Return [x, y] of the center of cell containing provided text 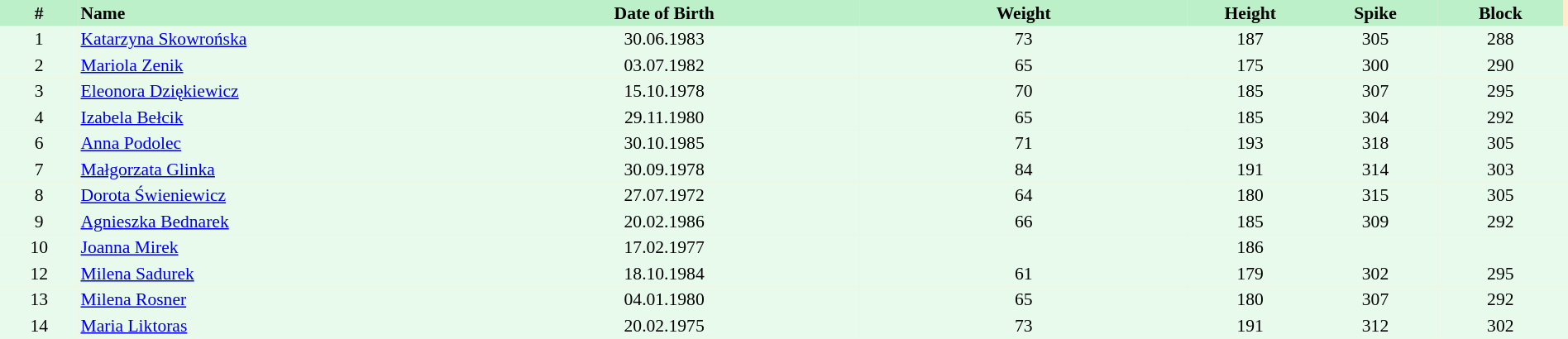
6 [39, 144]
Date of Birth [664, 13]
9 [39, 222]
288 [1500, 40]
03.07.1982 [664, 65]
Eleonora Dziękiewicz [273, 91]
304 [1374, 117]
315 [1374, 195]
84 [1024, 169]
2 [39, 65]
Weight [1024, 13]
29.11.1980 [664, 117]
Joanna Mirek [273, 248]
12 [39, 274]
Małgorzata Glinka [273, 169]
Katarzyna Skowrońska [273, 40]
66 [1024, 222]
70 [1024, 91]
18.10.1984 [664, 274]
14 [39, 326]
8 [39, 195]
Height [1250, 13]
309 [1374, 222]
Milena Rosner [273, 299]
Block [1500, 13]
290 [1500, 65]
Agnieszka Bednarek [273, 222]
Name [273, 13]
Anna Podolec [273, 144]
303 [1500, 169]
4 [39, 117]
20.02.1975 [664, 326]
Spike [1374, 13]
187 [1250, 40]
61 [1024, 274]
312 [1374, 326]
17.02.1977 [664, 248]
179 [1250, 274]
Dorota Świeniewicz [273, 195]
10 [39, 248]
30.06.1983 [664, 40]
1 [39, 40]
Maria Liktoras [273, 326]
7 [39, 169]
186 [1250, 248]
71 [1024, 144]
64 [1024, 195]
# [39, 13]
3 [39, 91]
30.10.1985 [664, 144]
Izabela Bełcik [273, 117]
318 [1374, 144]
04.01.1980 [664, 299]
30.09.1978 [664, 169]
13 [39, 299]
Mariola Zenik [273, 65]
175 [1250, 65]
20.02.1986 [664, 222]
27.07.1972 [664, 195]
193 [1250, 144]
314 [1374, 169]
300 [1374, 65]
Milena Sadurek [273, 274]
15.10.1978 [664, 91]
